Determine the [x, y] coordinate at the center of the cell enclosing the given text.  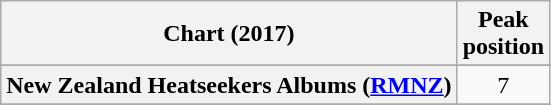
Peak position [503, 34]
7 [503, 85]
New Zealand Heatseekers Albums (RMNZ) [229, 85]
Chart (2017) [229, 34]
